Detect which cell encompasses the target text, then output its (x, y) center coordinate. 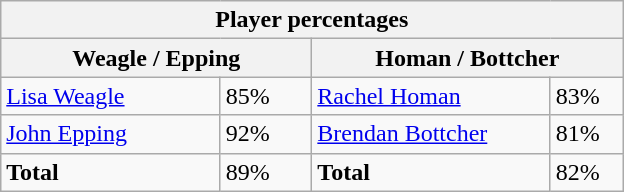
Player percentages (312, 20)
Brendan Bottcher (431, 134)
85% (266, 96)
81% (586, 134)
Weagle / Epping (156, 58)
92% (266, 134)
Rachel Homan (431, 96)
John Epping (110, 134)
89% (266, 172)
Homan / Bottcher (468, 58)
83% (586, 96)
Lisa Weagle (110, 96)
82% (586, 172)
